Search for the cell housing the specified text and yield its [x, y] center coordinate. 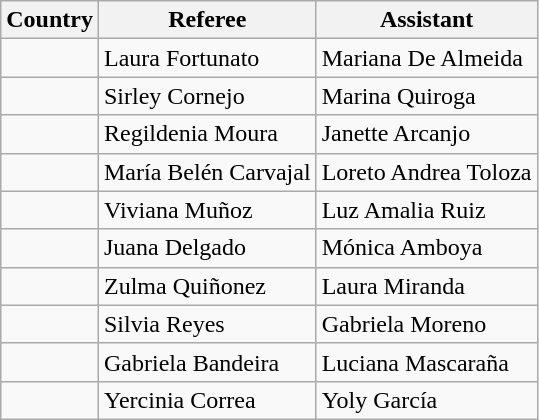
Regildenia Moura [207, 134]
Mónica Amboya [426, 248]
Sirley Cornejo [207, 96]
Loreto Andrea Toloza [426, 172]
Referee [207, 20]
Mariana De Almeida [426, 58]
Laura Fortunato [207, 58]
Juana Delgado [207, 248]
Yercinia Correa [207, 400]
María Belén Carvajal [207, 172]
Yoly García [426, 400]
Janette Arcanjo [426, 134]
Gabriela Bandeira [207, 362]
Marina Quiroga [426, 96]
Assistant [426, 20]
Viviana Muñoz [207, 210]
Zulma Quiñonez [207, 286]
Country [50, 20]
Gabriela Moreno [426, 324]
Luz Amalia Ruiz [426, 210]
Laura Miranda [426, 286]
Silvia Reyes [207, 324]
Luciana Mascaraña [426, 362]
